Find where the given text appears and provide that cell's center as (X, Y) coordinate. 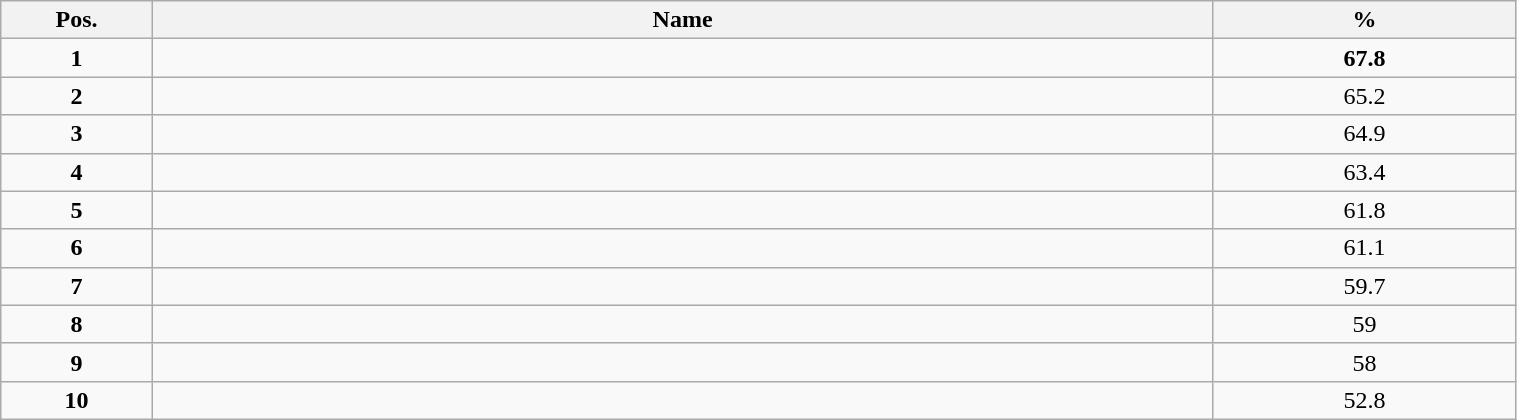
58 (1364, 362)
3 (77, 134)
61.1 (1364, 248)
7 (77, 286)
1 (77, 58)
65.2 (1364, 96)
Pos. (77, 20)
63.4 (1364, 172)
10 (77, 400)
61.8 (1364, 210)
59 (1364, 324)
64.9 (1364, 134)
2 (77, 96)
6 (77, 248)
67.8 (1364, 58)
9 (77, 362)
8 (77, 324)
59.7 (1364, 286)
Name (682, 20)
4 (77, 172)
5 (77, 210)
% (1364, 20)
52.8 (1364, 400)
